Capture the cell that displays the provided text and extract its (X, Y) central coordinate. 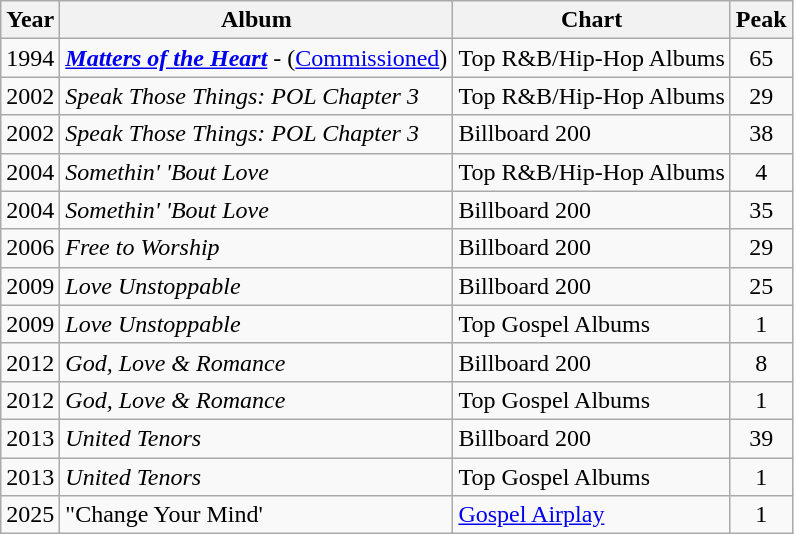
1994 (30, 58)
35 (761, 210)
38 (761, 134)
2006 (30, 248)
39 (761, 438)
Album (256, 20)
Chart (592, 20)
4 (761, 172)
Free to Worship (256, 248)
25 (761, 286)
8 (761, 362)
Gospel Airplay (592, 515)
Peak (761, 20)
2025 (30, 515)
65 (761, 58)
Year (30, 20)
"Change Your Mind' (256, 515)
Matters of the Heart - (Commissioned) (256, 58)
